Provide the (X, Y) coordinate of the cell's center where the given text is located.  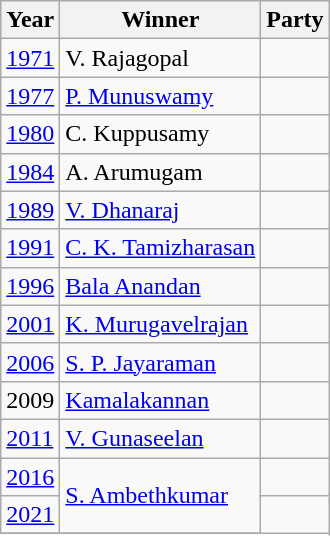
V. Gunaseelan (160, 438)
S. Ambethkumar (160, 496)
1977 (30, 96)
1996 (30, 286)
P. Munuswamy (160, 96)
1980 (30, 134)
V. Rajagopal (160, 58)
2009 (30, 400)
2001 (30, 324)
C. Kuppusamy (160, 134)
Bala Anandan (160, 286)
Winner (160, 20)
2011 (30, 438)
A. Arumugam (160, 172)
1989 (30, 210)
1971 (30, 58)
Party (295, 20)
2021 (30, 515)
K. Murugavelrajan (160, 324)
C. K. Tamizharasan (160, 248)
2016 (30, 477)
Year (30, 20)
1991 (30, 248)
Kamalakannan (160, 400)
2006 (30, 362)
S. P. Jayaraman (160, 362)
1984 (30, 172)
V. Dhanaraj (160, 210)
